From the cell containing the given text, extract its center point as [x, y] coordinate. 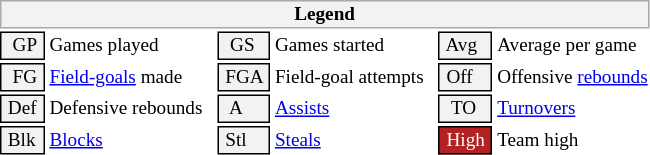
Off [466, 77]
Team high [573, 140]
Assists [354, 108]
Field-goals made [131, 77]
FG [22, 77]
Avg [466, 46]
Blocks [131, 140]
Offensive rebounds [573, 77]
FGA [244, 77]
A [244, 108]
Def [22, 108]
High [466, 140]
Games started [354, 46]
Average per game [573, 46]
Steals [354, 140]
Legend [324, 14]
GP [22, 46]
Defensive rebounds [131, 108]
Stl [244, 140]
Field-goal attempts [354, 77]
TO [466, 108]
Turnovers [573, 108]
Blk [22, 140]
GS [244, 46]
Games played [131, 46]
